Output the (x, y) coordinate of the center of the cell containing the given text.  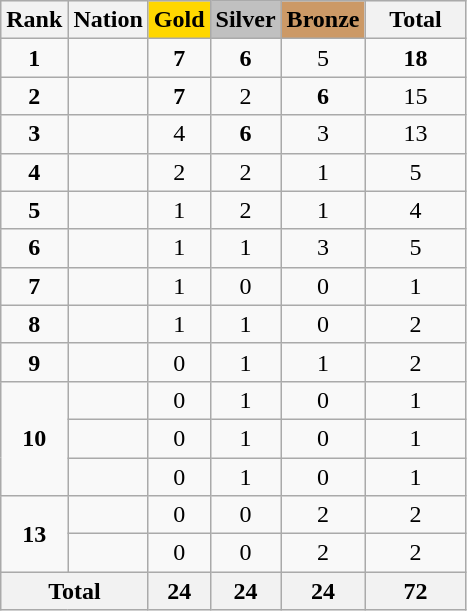
8 (34, 324)
Bronze (323, 20)
Silver (246, 20)
18 (416, 58)
Gold (179, 20)
72 (416, 591)
9 (34, 362)
15 (416, 96)
10 (34, 438)
Nation (108, 20)
Rank (34, 20)
